For the text-containing cell, return its midpoint in [x, y] coordinate format. 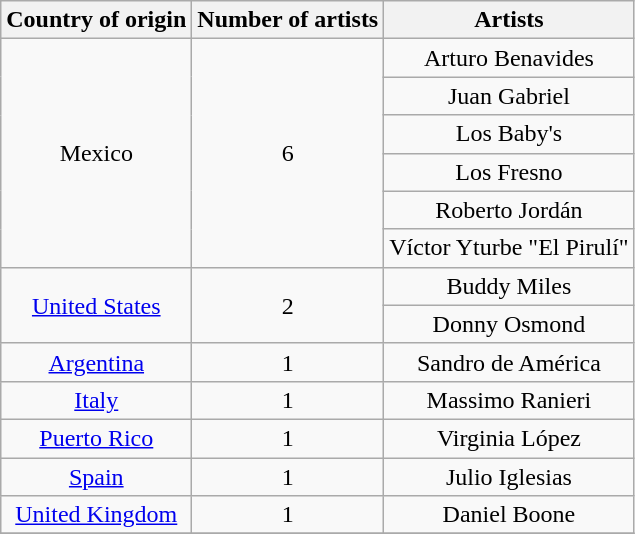
Sandro de América [509, 362]
Roberto Jordán [509, 210]
Donny Osmond [509, 324]
Buddy Miles [509, 286]
2 [288, 305]
United States [96, 305]
Massimo Ranieri [509, 400]
Daniel Boone [509, 515]
Puerto Rico [96, 438]
Argentina [96, 362]
Los Fresno [509, 172]
Country of origin [96, 20]
Víctor Yturbe "El Pirulí" [509, 248]
Los Baby's [509, 134]
Virginia López [509, 438]
Julio Iglesias [509, 477]
United Kingdom [96, 515]
Arturo Benavides [509, 58]
Artists [509, 20]
Spain [96, 477]
Number of artists [288, 20]
6 [288, 153]
Italy [96, 400]
Mexico [96, 153]
Juan Gabriel [509, 96]
